From the cell containing the given text, extract its center point as (X, Y) coordinate. 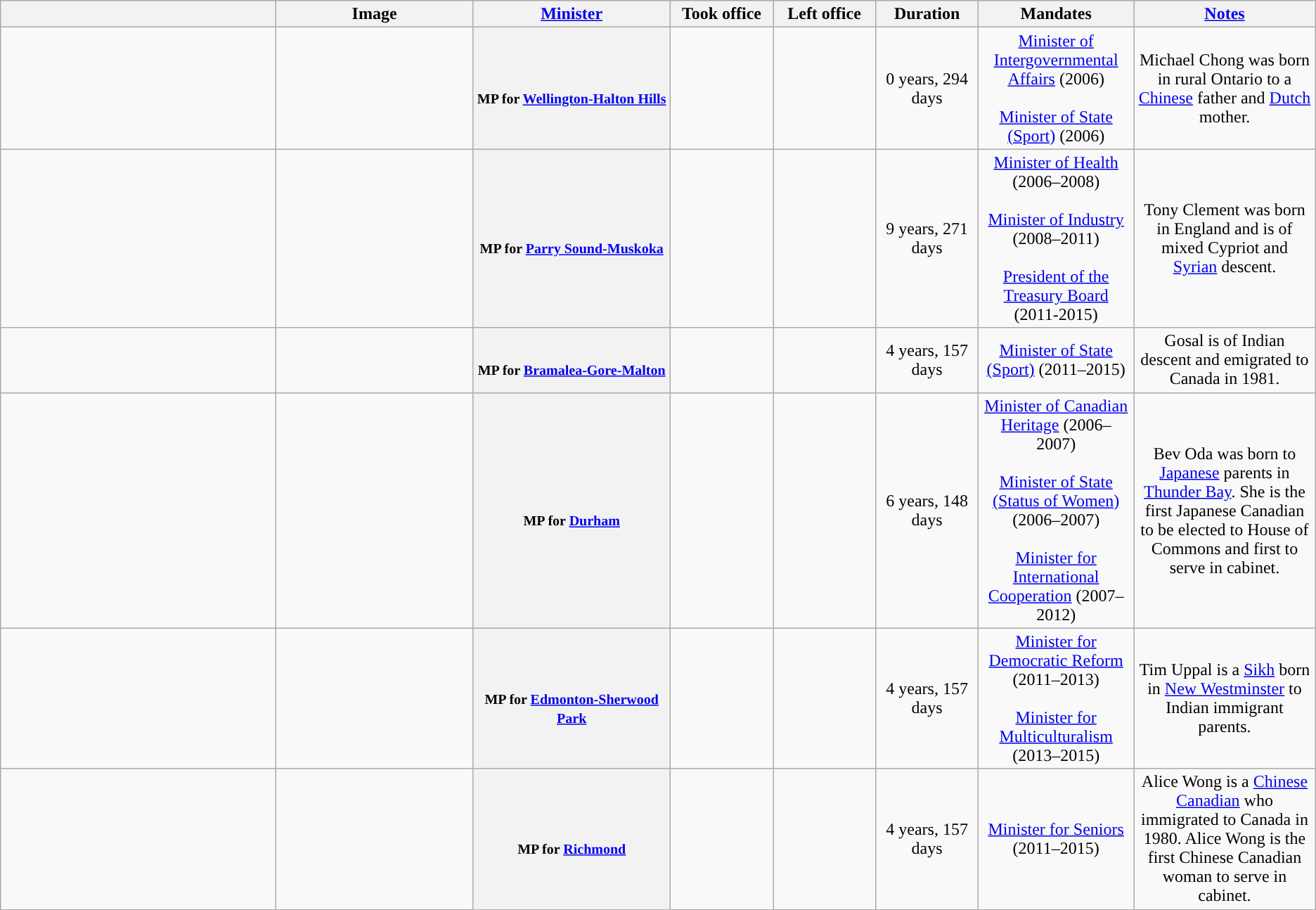
MP for Wellington-Halton Hills (572, 89)
MP for Richmond (572, 839)
Notes (1225, 14)
Minister (572, 14)
Minister of Health (2006–2008) Minister of Industry (2008–2011) President of the Treasury Board (2011-2015) (1056, 238)
Left office (825, 14)
Minister of Intergovernmental Affairs (2006) Minister of State (Sport) (2006) (1056, 89)
Mandates (1056, 14)
9 years, 271 days (927, 238)
MP for Bramalea-Gore-Malton (572, 360)
Duration (927, 14)
Minister of Canadian Heritage (2006–2007) Minister of State (Status of Women) (2006–2007) Minister for International Cooperation (2007–2012) (1056, 511)
Took office (721, 14)
Minister for Seniors (2011–2015) (1056, 839)
Alice Wong is a Chinese Canadian who immigrated to Canada in 1980. Alice Wong is the first Chinese Canadian woman to serve in cabinet. (1225, 839)
0 years, 294 days (927, 89)
Minister of State (Sport) (2011–2015) (1056, 360)
Minister for Democratic Reform (2011–2013) Minister for Multiculturalism (2013–2015) (1056, 698)
6 years, 148 days (927, 511)
Tim Uppal is a Sikh born in New Westminster to Indian immigrant parents. (1225, 698)
Image (374, 14)
Michael Chong was born in rural Ontario to a Chinese father and Dutch mother. (1225, 89)
MP for Durham (572, 511)
MP for Parry Sound-Muskoka (572, 238)
Tony Clement was born in England and is of mixed Cypriot and Syrian descent. (1225, 238)
MP for Edmonton-Sherwood Park (572, 698)
Gosal is of Indian descent and emigrated to Canada in 1981. (1225, 360)
